Pinpoint the cell where the given text exists, returning its [x, y] midpoint coordinate. 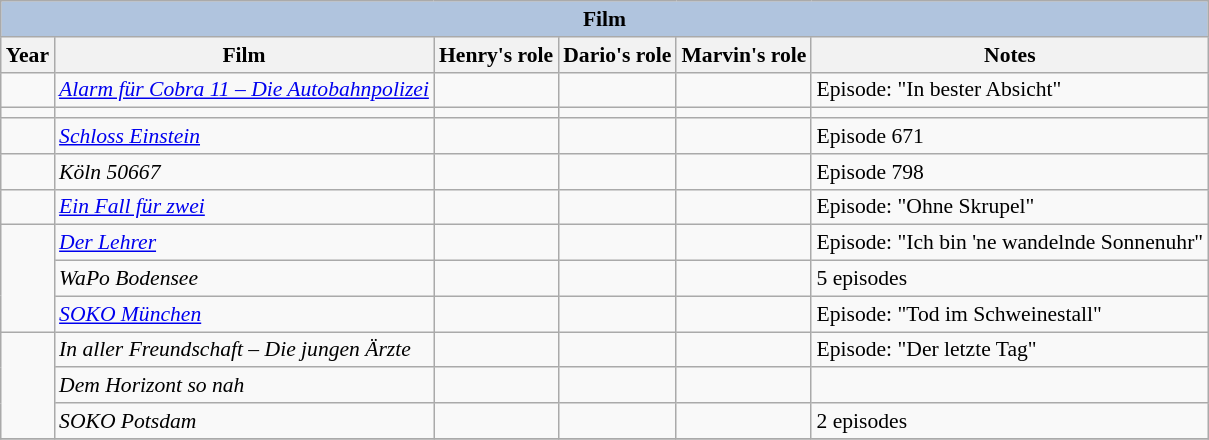
In aller Freundschaft – Die jungen Ärzte [244, 350]
Köln 50667 [244, 172]
Episode: "In bester Absicht" [1010, 90]
Schloss Einstein [244, 136]
Henry's role [496, 55]
Episode: "Der letzte Tag" [1010, 350]
Episode: "Tod im Schweinestall" [1010, 314]
Notes [1010, 55]
Episode: "Ohne Skrupel" [1010, 207]
Dem Horizont so nah [244, 386]
2 episodes [1010, 421]
Ein Fall für zwei [244, 207]
Alarm für Cobra 11 – Die Autobahnpolizei [244, 90]
Der Lehrer [244, 243]
Episode 671 [1010, 136]
Episode 798 [1010, 172]
SOKO Potsdam [244, 421]
Marvin's role [744, 55]
Episode: "Ich bin 'ne wandelnde Sonnenuhr" [1010, 243]
SOKO München [244, 314]
Year [28, 55]
WaPo Bodensee [244, 279]
Dario's role [617, 55]
5 episodes [1010, 279]
